Return the [x, y] coordinate for the center point of the cell that contains the specified text.  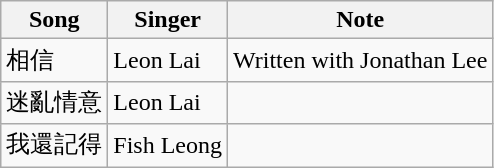
Song [54, 20]
我還記得 [54, 146]
Singer [168, 20]
相信 [54, 60]
Written with Jonathan Lee [360, 60]
迷亂情意 [54, 102]
Fish Leong [168, 146]
Note [360, 20]
